Return the [x, y] coordinate for the center point of the cell that contains the specified text.  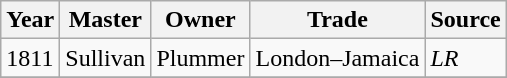
Trade [338, 20]
LR [466, 58]
Master [106, 20]
Plummer [200, 58]
1811 [30, 58]
London–Jamaica [338, 58]
Source [466, 20]
Sullivan [106, 58]
Year [30, 20]
Owner [200, 20]
